Determine the [x, y] coordinate at the center of the cell enclosing the given text.  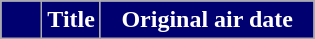
Title [72, 20]
Original air date [207, 20]
